Scan for the cell matching the given text and deliver its [x, y] coordinate at center. 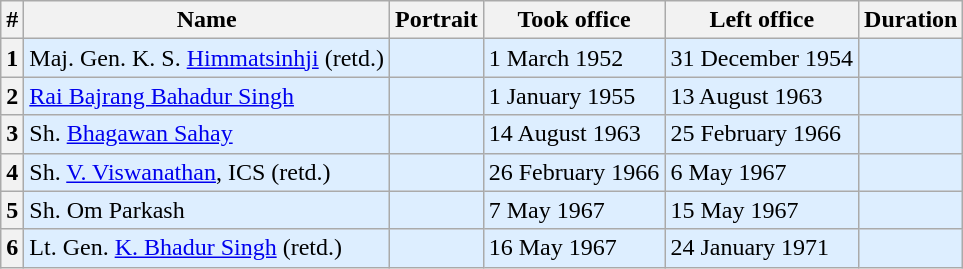
Took office [574, 20]
24 January 1971 [762, 248]
3 [12, 134]
13 August 1963 [762, 96]
31 December 1954 [762, 58]
16 May 1967 [574, 248]
# [12, 20]
25 February 1966 [762, 134]
Duration [911, 20]
1 January 1955 [574, 96]
26 February 1966 [574, 172]
6 [12, 248]
6 May 1967 [762, 172]
5 [12, 210]
2 [12, 96]
Sh. Om Parkash [207, 210]
15 May 1967 [762, 210]
Maj. Gen. K. S. Himmatsinhji (retd.) [207, 58]
Portrait [437, 20]
Sh. V. Viswanathan, ICS (retd.) [207, 172]
7 May 1967 [574, 210]
4 [12, 172]
Name [207, 20]
1 [12, 58]
14 August 1963 [574, 134]
Sh. Bhagawan Sahay [207, 134]
Left office [762, 20]
Rai Bajrang Bahadur Singh [207, 96]
Lt. Gen. K. Bhadur Singh (retd.) [207, 248]
1 March 1952 [574, 58]
